For the text-containing cell, return its midpoint in [X, Y] coordinate format. 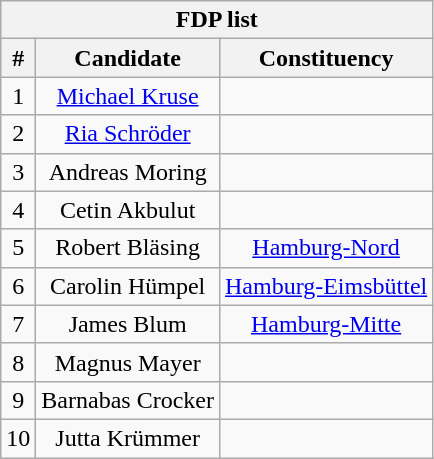
7 [18, 324]
# [18, 58]
2 [18, 134]
Hamburg-Nord [326, 248]
Robert Bläsing [128, 248]
5 [18, 248]
9 [18, 400]
Jutta Krümmer [128, 438]
Michael Kruse [128, 96]
Ria Schröder [128, 134]
Carolin Hümpel [128, 286]
Constituency [326, 58]
Magnus Mayer [128, 362]
10 [18, 438]
Cetin Akbulut [128, 210]
Hamburg-Mitte [326, 324]
FDP list [217, 20]
1 [18, 96]
8 [18, 362]
Hamburg-Eimsbüttel [326, 286]
Barnabas Crocker [128, 400]
James Blum [128, 324]
6 [18, 286]
Candidate [128, 58]
Andreas Moring [128, 172]
4 [18, 210]
3 [18, 172]
